Detect which cell encompasses the target text, then output its [X, Y] center coordinate. 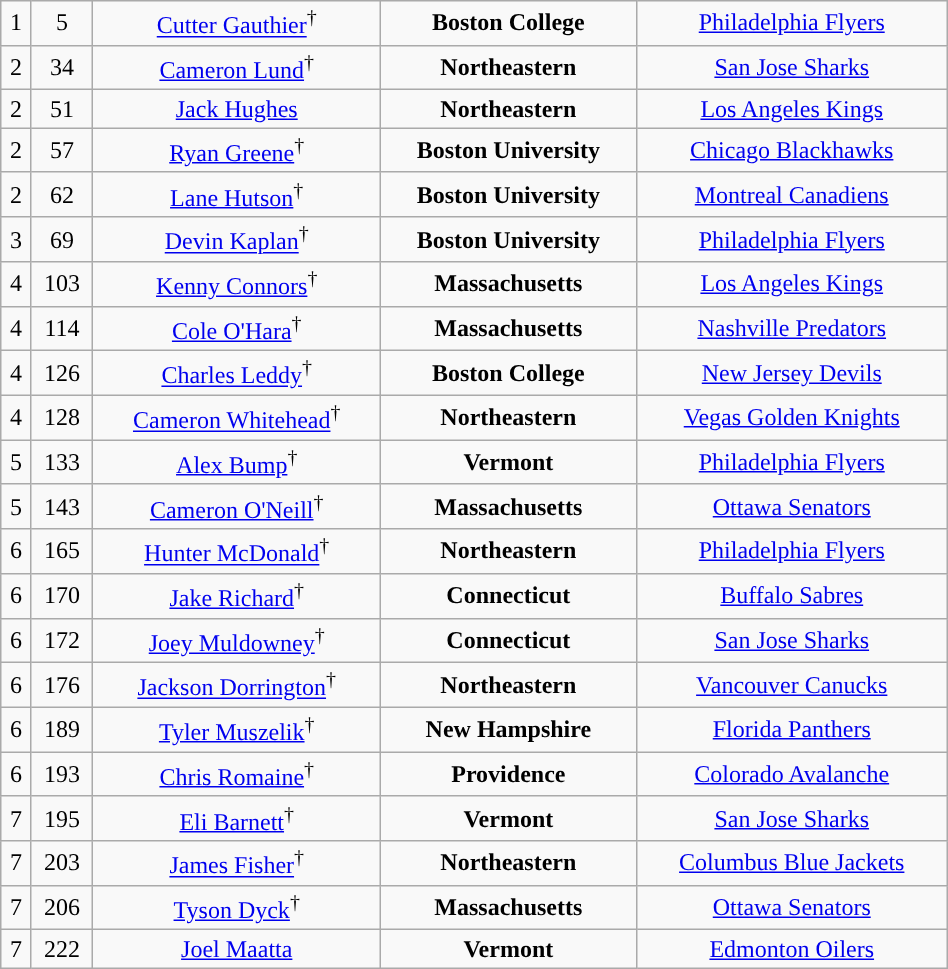
Edmonton Oilers [792, 949]
Eli Barnett† [237, 818]
62 [62, 194]
Jack Hughes [237, 109]
3 [16, 240]
New Jersey Devils [792, 374]
Jackson Dorrington† [237, 686]
1 [16, 24]
Joel Maatta [237, 949]
Cutter Gauthier† [237, 24]
34 [62, 68]
Lane Hutson† [237, 194]
Jake Richard† [237, 596]
Joey Muldowney† [237, 640]
Montreal Canadiens [792, 194]
170 [62, 596]
Tyson Dyck† [237, 908]
69 [62, 240]
Chicago Blackhawks [792, 150]
Vegas Golden Knights [792, 418]
203 [62, 864]
103 [62, 284]
Buffalo Sabres [792, 596]
114 [62, 328]
Ryan Greene† [237, 150]
Florida Panthers [792, 730]
Kenny Connors† [237, 284]
Nashville Predators [792, 328]
193 [62, 774]
Vancouver Canucks [792, 686]
Cameron Lund† [237, 68]
James Fisher† [237, 864]
176 [62, 686]
Cole O'Hara† [237, 328]
Chris Romaine† [237, 774]
Alex Bump† [237, 462]
172 [62, 640]
Devin Kaplan† [237, 240]
128 [62, 418]
Cameron O'Neill† [237, 506]
126 [62, 374]
New Hampshire [508, 730]
222 [62, 949]
206 [62, 908]
Columbus Blue Jackets [792, 864]
133 [62, 462]
Hunter McDonald† [237, 552]
165 [62, 552]
Charles Leddy† [237, 374]
Colorado Avalanche [792, 774]
195 [62, 818]
57 [62, 150]
Providence [508, 774]
143 [62, 506]
Cameron Whitehead† [237, 418]
189 [62, 730]
51 [62, 109]
Tyler Muszelik† [237, 730]
